Pinpoint the cell where the given text exists, returning its (x, y) midpoint coordinate. 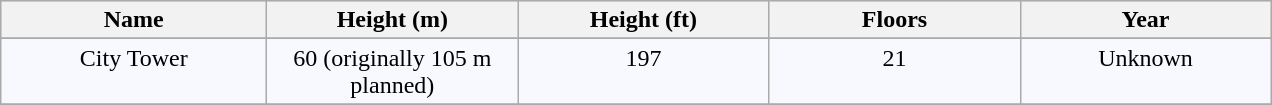
197 (644, 72)
Height (ft) (644, 20)
Height (m) (392, 20)
Name (134, 20)
60 (originally 105 m planned) (392, 72)
City Tower (134, 72)
Floors (894, 20)
Year (1146, 20)
Unknown (1146, 72)
21 (894, 72)
